Identify which cell holds the provided text, then report its (X, Y) central coordinate. 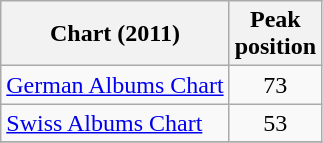
Swiss Albums Chart (115, 123)
53 (275, 123)
German Albums Chart (115, 85)
Chart (2011) (115, 34)
73 (275, 85)
Peakposition (275, 34)
